Find where the given text appears and provide that cell's center as (X, Y) coordinate. 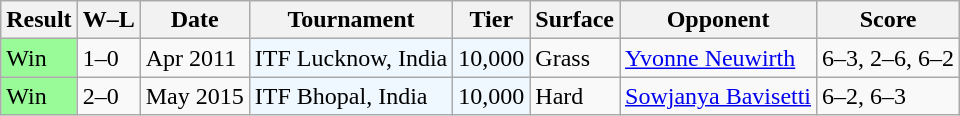
Sowjanya Bavisetti (718, 96)
ITF Lucknow, India (350, 58)
6–3, 2–6, 6–2 (888, 58)
Result (39, 20)
W–L (108, 20)
1–0 (108, 58)
2–0 (108, 96)
Tournament (350, 20)
ITF Bhopal, India (350, 96)
Tier (492, 20)
Surface (575, 20)
Date (194, 20)
6–2, 6–3 (888, 96)
Grass (575, 58)
May 2015 (194, 96)
Yvonne Neuwirth (718, 58)
Hard (575, 96)
Opponent (718, 20)
Score (888, 20)
Apr 2011 (194, 58)
